Detect which cell encompasses the target text, then output its (x, y) center coordinate. 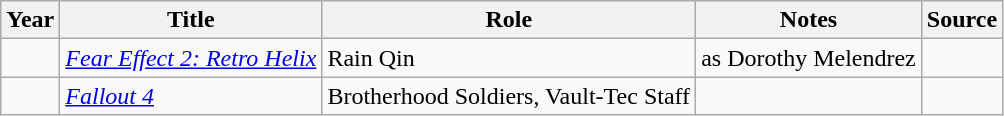
Notes (809, 20)
Brotherhood Soldiers, Vault-Tec Staff (509, 96)
Rain Qin (509, 58)
Title (191, 20)
as Dorothy Melendrez (809, 58)
Fallout 4 (191, 96)
Year (30, 20)
Source (962, 20)
Fear Effect 2: Retro Helix (191, 58)
Role (509, 20)
